Identify which cell holds the provided text, then report its [x, y] central coordinate. 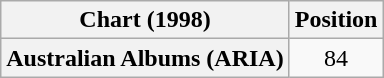
Australian Albums (ARIA) [145, 58]
Position [336, 20]
84 [336, 58]
Chart (1998) [145, 20]
